Scan for the cell matching the given text and deliver its (x, y) coordinate at center. 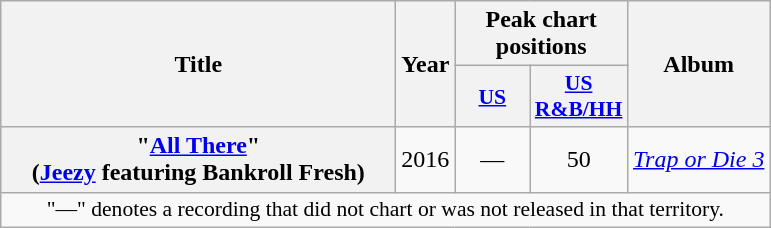
50 (579, 160)
US (492, 96)
"All There"(Jeezy featuring Bankroll Fresh) (198, 160)
2016 (426, 160)
Album (698, 64)
Title (198, 64)
"—" denotes a recording that did not chart or was not released in that territory. (386, 210)
Trap or Die 3 (698, 160)
Year (426, 64)
— (492, 160)
USR&B/HH (579, 96)
Peak chart positions (542, 34)
